Detect which cell encompasses the target text, then output its [x, y] center coordinate. 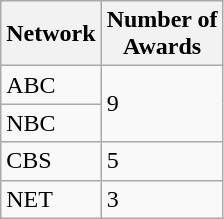
3 [162, 199]
CBS [51, 161]
9 [162, 104]
5 [162, 161]
Network [51, 34]
NET [51, 199]
ABC [51, 85]
NBC [51, 123]
Number ofAwards [162, 34]
